Return the (X, Y) coordinate for the center point of the cell that contains the specified text.  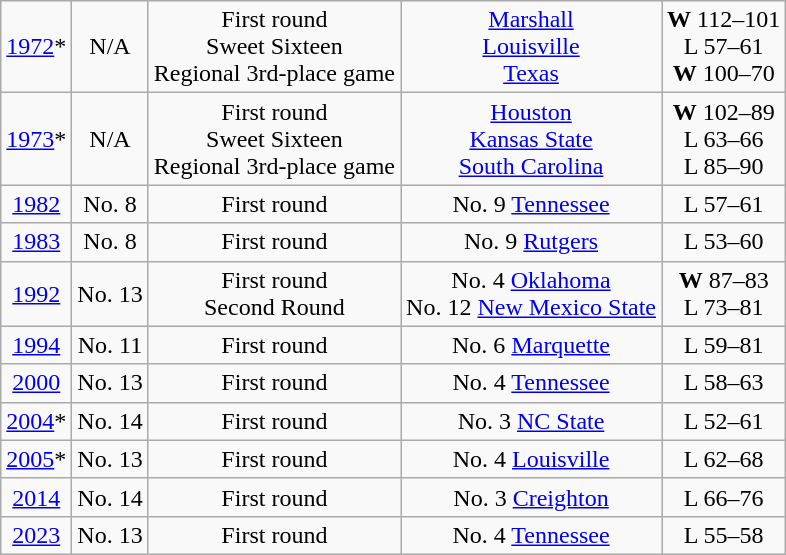
L 58–63 (724, 383)
No. 4 OklahomaNo. 12 New Mexico State (532, 294)
MarshallLouisvilleTexas (532, 47)
2004* (36, 421)
2014 (36, 497)
No. 4 Louisville (532, 459)
No. 9 Rutgers (532, 242)
L 57–61 (724, 204)
No. 11 (110, 345)
W 112–101L 57–61W 100–70 (724, 47)
1982 (36, 204)
1973* (36, 139)
1983 (36, 242)
L 66–76 (724, 497)
1972* (36, 47)
2005* (36, 459)
No. 6 Marquette (532, 345)
No. 9 Tennessee (532, 204)
L 62–68 (724, 459)
L 59–81 (724, 345)
L 52–61 (724, 421)
W 87–83L 73–81 (724, 294)
2000 (36, 383)
1994 (36, 345)
2023 (36, 535)
W 102–89L 63–66L 85–90 (724, 139)
First roundSecond Round (274, 294)
HoustonKansas StateSouth Carolina (532, 139)
1992 (36, 294)
L 55–58 (724, 535)
L 53–60 (724, 242)
No. 3 Creighton (532, 497)
No. 3 NC State (532, 421)
